Capture the cell that displays the provided text and extract its [x, y] central coordinate. 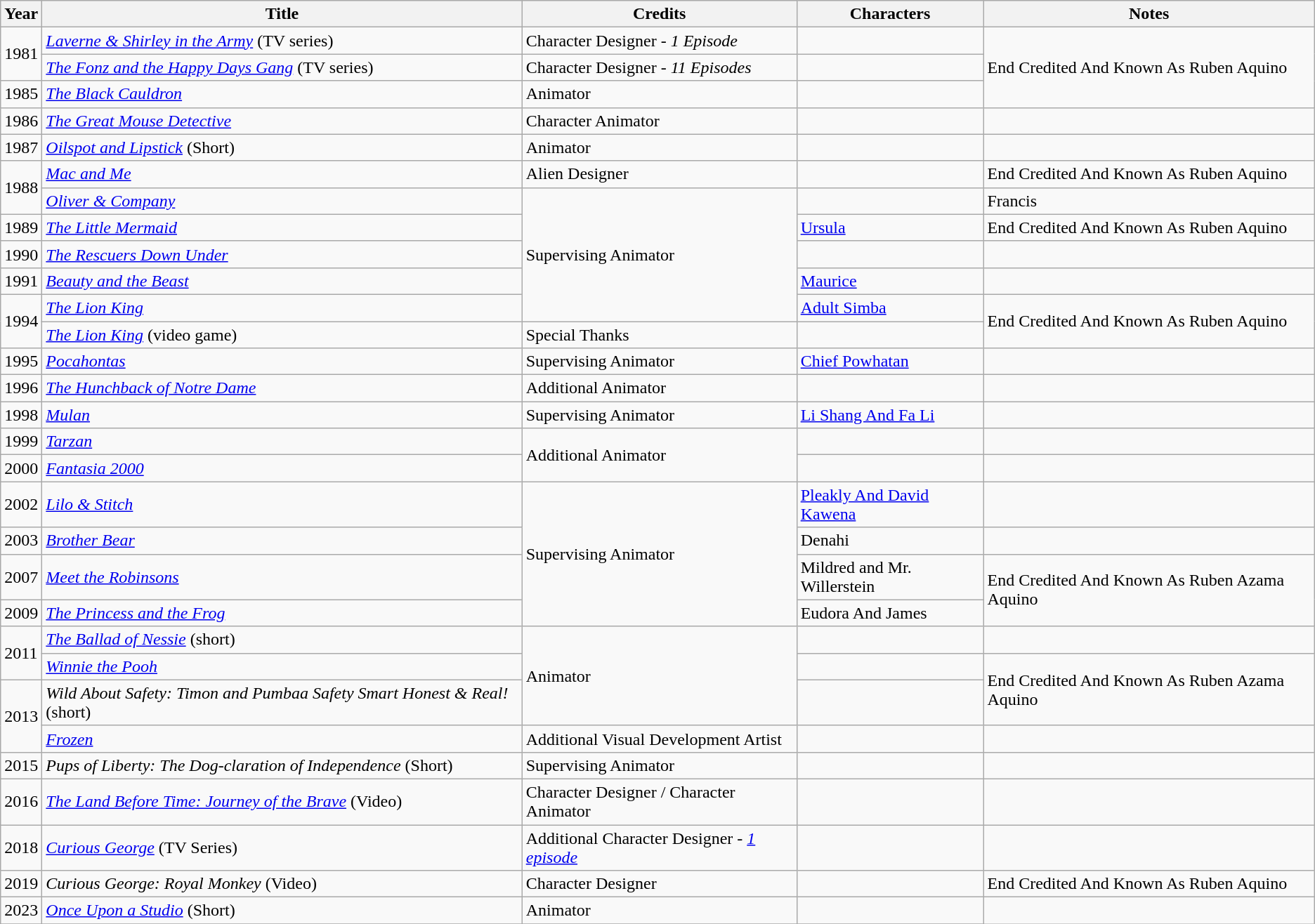
The Black Cauldron [282, 94]
The Great Mouse Detective [282, 121]
Character Animator [659, 121]
Tarzan [282, 442]
2003 [21, 541]
1999 [21, 442]
2019 [21, 884]
Maurice [890, 281]
Fantasia 2000 [282, 468]
Frozen [282, 739]
The Princess and the Frog [282, 613]
Ursula [890, 227]
2011 [21, 653]
1988 [21, 187]
The Ballad of Nessie (short) [282, 640]
Pocahontas [282, 362]
Additional Visual Development Artist [659, 739]
The Lion King (video game) [282, 335]
Once Upon a Studio (Short) [282, 911]
2009 [21, 613]
The Little Mermaid [282, 227]
1998 [21, 415]
Li Shang And Fa Li [890, 415]
1987 [21, 147]
The Rescuers Down Under [282, 254]
Notes [1149, 14]
Character Designer - 1 Episode [659, 41]
Denahi [890, 541]
Meet the Robinsons [282, 577]
Eudora And James [890, 613]
Francis [1149, 201]
Brother Bear [282, 541]
1995 [21, 362]
Beauty and the Beast [282, 281]
Oilspot and Lipstick (Short) [282, 147]
Curious George (TV Series) [282, 847]
2016 [21, 802]
Alien Designer [659, 174]
2000 [21, 468]
Title [282, 14]
Credits [659, 14]
Lilo & Stitch [282, 504]
Additional Character Designer - 1 episode [659, 847]
1989 [21, 227]
Oliver & Company [282, 201]
The Land Before Time: Journey of the Brave (Video) [282, 802]
Year [21, 14]
2013 [21, 716]
Pups of Liberty: The Dog-claration of Independence (Short) [282, 765]
Pleakly And David Kawena [890, 504]
The Lion King [282, 308]
Laverne & Shirley in the Army (TV series) [282, 41]
1986 [21, 121]
1994 [21, 321]
Mac and Me [282, 174]
Character Designer / Character Animator [659, 802]
Curious George: Royal Monkey (Video) [282, 884]
2007 [21, 577]
1991 [21, 281]
Characters [890, 14]
Special Thanks [659, 335]
2015 [21, 765]
1990 [21, 254]
1981 [21, 54]
Mildred and Mr. Willerstein [890, 577]
Character Designer [659, 884]
Mulan [282, 415]
Winnie the Pooh [282, 666]
Chief Powhatan [890, 362]
2002 [21, 504]
1985 [21, 94]
1996 [21, 388]
Character Designer - 11 Episodes [659, 67]
Adult Simba [890, 308]
2023 [21, 911]
The Hunchback of Notre Dame [282, 388]
2018 [21, 847]
Wild About Safety: Timon and Pumbaa Safety Smart Honest & Real! (short) [282, 702]
The Fonz and the Happy Days Gang (TV series) [282, 67]
